Capture the cell that displays the provided text and extract its [X, Y] central coordinate. 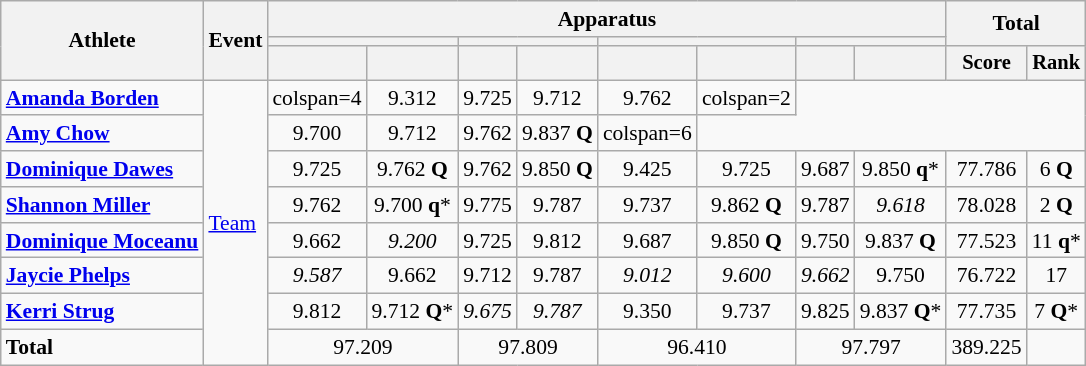
colspan=4 [316, 98]
96.410 [697, 348]
77.786 [986, 169]
9.200 [413, 241]
9.312 [413, 98]
9.350 [648, 312]
9.587 [316, 276]
2 Q [1056, 205]
97.797 [871, 348]
Amy Chow [102, 134]
6 Q [1056, 169]
Team [235, 222]
Kerri Strug [102, 312]
Score [986, 63]
9.012 [648, 276]
77.523 [986, 241]
9.700 [316, 134]
9.700 q* [413, 205]
Amanda Borden [102, 98]
7 Q* [1056, 312]
9.425 [648, 169]
9.675 [488, 312]
78.028 [986, 205]
97.209 [362, 348]
389.225 [986, 348]
97.809 [528, 348]
9.775 [488, 205]
9.862 Q [746, 205]
11 q* [1056, 241]
Athlete [102, 40]
9.762 Q [413, 169]
Shannon Miller [102, 205]
Apparatus [606, 19]
9.618 [901, 205]
17 [1056, 276]
9.850 q* [901, 169]
colspan=2 [746, 98]
9.712 Q* [413, 312]
Rank [1056, 63]
Event [235, 40]
Dominique Moceanu [102, 241]
76.722 [986, 276]
9.600 [746, 276]
Jaycie Phelps [102, 276]
Dominique Dawes [102, 169]
colspan=6 [648, 134]
9.837 Q* [901, 312]
77.735 [986, 312]
9.825 [826, 312]
